Detect which cell encompasses the target text, then output its (X, Y) center coordinate. 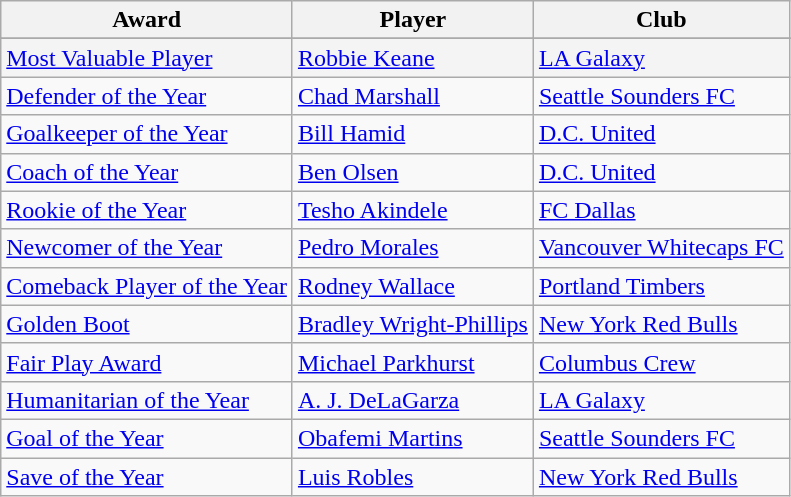
Columbus Crew (661, 362)
Vancouver Whitecaps FC (661, 248)
Chad Marshall (412, 96)
Save of the Year (147, 477)
Defender of the Year (147, 96)
FC Dallas (661, 210)
Humanitarian of the Year (147, 400)
Robbie Keane (412, 58)
Ben Olsen (412, 172)
Goal of the Year (147, 438)
Club (661, 20)
Luis Robles (412, 477)
Player (412, 20)
Portland Timbers (661, 286)
Most Valuable Player (147, 58)
Goalkeeper of the Year (147, 134)
A. J. DeLaGarza (412, 400)
Bradley Wright-Phillips (412, 324)
Pedro Morales (412, 248)
Rookie of the Year (147, 210)
Newcomer of the Year (147, 248)
Rodney Wallace (412, 286)
Obafemi Martins (412, 438)
Award (147, 20)
Comeback Player of the Year (147, 286)
Golden Boot (147, 324)
Coach of the Year (147, 172)
Tesho Akindele (412, 210)
Michael Parkhurst (412, 362)
Fair Play Award (147, 362)
Bill Hamid (412, 134)
